Detect which cell encompasses the target text, then output its (x, y) center coordinate. 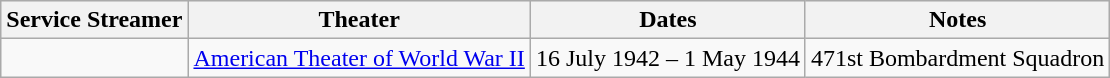
American Theater of World War II (359, 58)
Notes (957, 20)
471st Bombardment Squadron (957, 58)
16 July 1942 – 1 May 1944 (668, 58)
Theater (359, 20)
Dates (668, 20)
Service Streamer (94, 20)
